Output the [X, Y] coordinate of the center of the cell containing the given text.  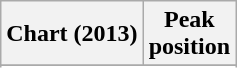
Peakposition [189, 34]
Chart (2013) [72, 34]
